Detect which cell encompasses the target text, then output its (x, y) center coordinate. 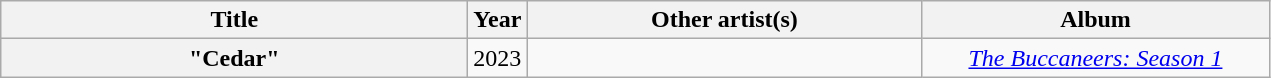
Year (498, 20)
"Cedar" (234, 58)
Other artist(s) (724, 20)
2023 (498, 58)
Album (1096, 20)
The Buccaneers: Season 1 (1096, 58)
Title (234, 20)
